Pinpoint the cell where the given text exists, returning its [X, Y] midpoint coordinate. 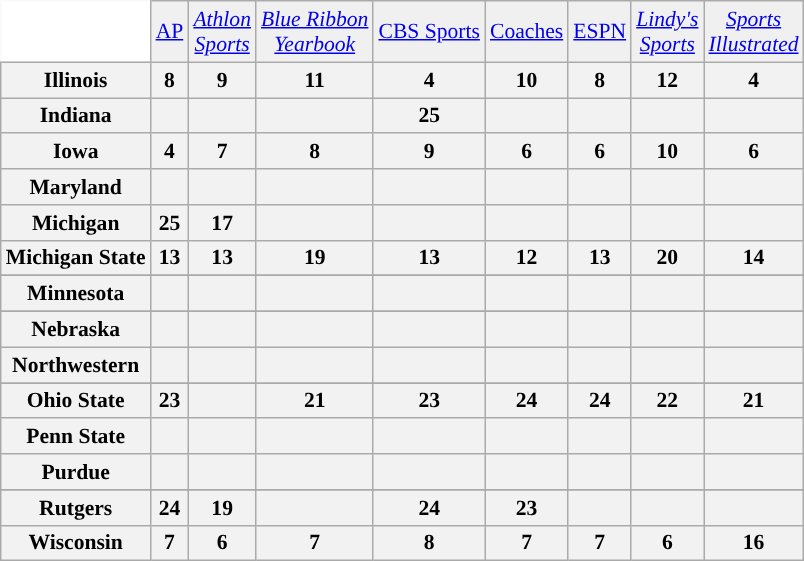
Lindy'sSports [667, 32]
AthlonSports [222, 32]
Maryland [76, 187]
Rutgers [76, 508]
Michigan [76, 223]
14 [754, 258]
22 [667, 401]
Northwestern [76, 365]
SportsIllustrated [754, 32]
Nebraska [76, 330]
Indiana [76, 116]
Penn State [76, 437]
Purdue [76, 472]
11 [314, 80]
Ohio State [76, 401]
Coaches [526, 32]
Minnesota [76, 294]
17 [222, 223]
CBS Sports [429, 32]
Iowa [76, 152]
16 [754, 543]
ESPN [600, 32]
20 [667, 258]
AP [170, 32]
Illinois [76, 80]
Wisconsin [76, 543]
Michigan State [76, 258]
Blue RibbonYearbook [314, 32]
